For the text-containing cell, return its midpoint in (x, y) coordinate format. 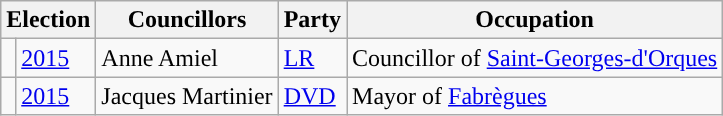
Councillor of Saint-Georges-d'Orques (535, 58)
Occupation (535, 20)
Councillors (187, 20)
DVD (312, 96)
Anne Amiel (187, 58)
Mayor of Fabrègues (535, 96)
Election (48, 20)
Party (312, 20)
Jacques Martinier (187, 96)
LR (312, 58)
